Scan for the cell matching the given text and deliver its (x, y) coordinate at center. 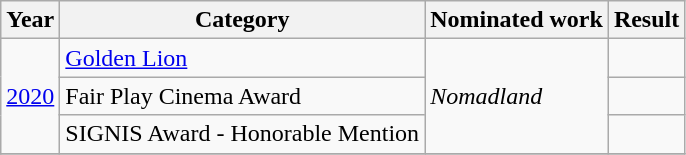
Category (242, 20)
Nominated work (517, 20)
Result (646, 20)
Nomadland (517, 96)
2020 (30, 96)
Golden Lion (242, 58)
Year (30, 20)
Fair Play Cinema Award (242, 96)
SIGNIS Award - Honorable Mention (242, 134)
